Provide the (X, Y) coordinate of the cell's center where the given text is located.  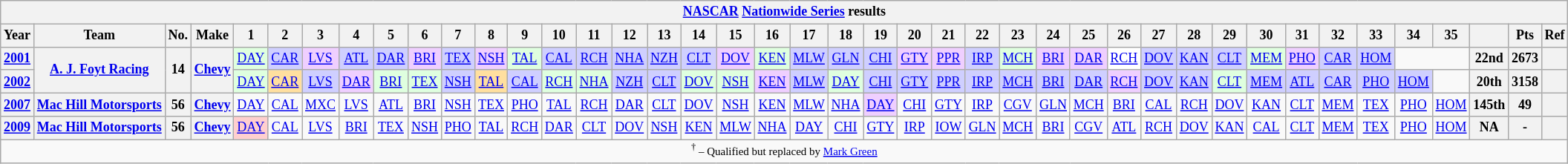
NA (1489, 128)
No. (178, 36)
2009 (18, 128)
2001 (18, 58)
12 (630, 36)
15 (735, 36)
23 (1018, 36)
20th (1489, 82)
7 (457, 36)
34 (1414, 36)
MXC (321, 104)
25 (1088, 36)
† – Qualified but replaced by Mark Green (784, 151)
Ref (1555, 36)
10 (560, 36)
6 (425, 36)
33 (1376, 36)
Pts (1525, 36)
- (1525, 128)
145th (1489, 104)
3158 (1525, 82)
32 (1338, 36)
24 (1053, 36)
16 (772, 36)
2 (285, 36)
5 (391, 36)
30 (1267, 36)
2002 (18, 82)
4 (356, 36)
35 (1451, 36)
17 (809, 36)
21 (949, 36)
1 (251, 36)
IOW (949, 128)
26 (1124, 36)
2007 (18, 104)
31 (1302, 36)
Make (212, 36)
29 (1229, 36)
22nd (1489, 58)
Team (99, 36)
8 (491, 36)
19 (881, 36)
13 (664, 36)
18 (846, 36)
A. J. Foyt Racing (99, 70)
49 (1525, 104)
9 (525, 36)
11 (594, 36)
28 (1194, 36)
NASCAR Nationwide Series results (784, 12)
Year (18, 36)
2673 (1525, 58)
3 (321, 36)
22 (982, 36)
20 (915, 36)
27 (1159, 36)
